Find where the given text appears and provide that cell's center as (X, Y) coordinate. 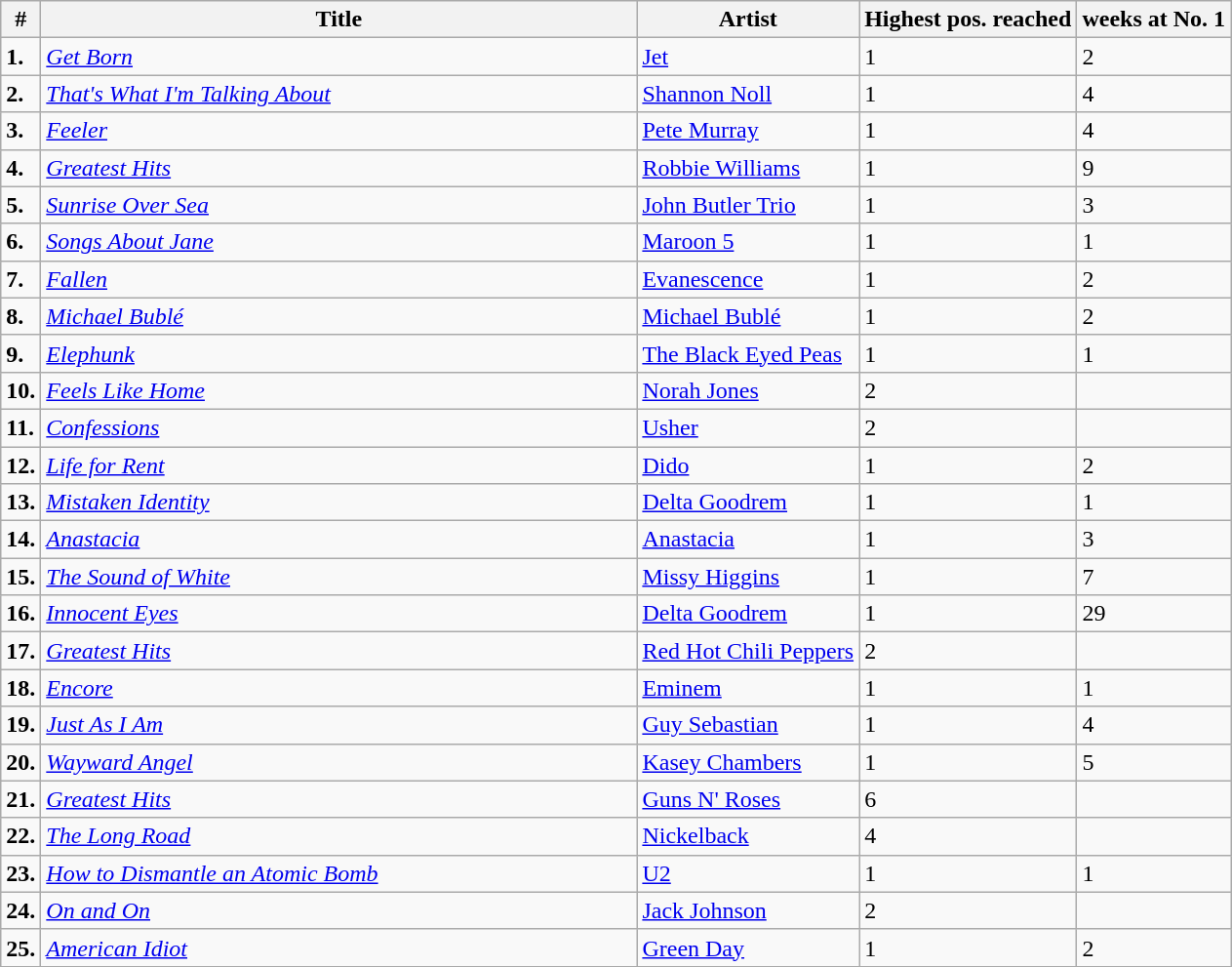
Green Day (748, 947)
24. (21, 910)
That's What I'm Talking About (339, 94)
11. (21, 427)
Innocent Eyes (339, 614)
4. (21, 168)
1. (21, 57)
Norah Jones (748, 390)
29 (1154, 614)
The Black Eyed Peas (748, 353)
14. (21, 540)
17. (21, 651)
16. (21, 614)
Highest pos. reached (968, 20)
Missy Higgins (748, 577)
Wayward Angel (339, 762)
Guns N' Roses (748, 799)
23. (21, 873)
Kasey Chambers (748, 762)
20. (21, 762)
Encore (339, 688)
22. (21, 836)
8. (21, 316)
7 (1154, 577)
Just As I Am (339, 725)
Red Hot Chili Peppers (748, 651)
Mistaken Identity (339, 503)
American Idiot (339, 947)
10. (21, 390)
Feeler (339, 131)
18. (21, 688)
5. (21, 205)
# (21, 20)
Shannon Noll (748, 94)
Usher (748, 427)
Artist (748, 20)
3. (21, 131)
15. (21, 577)
Maroon 5 (748, 242)
25. (21, 947)
9 (1154, 168)
2. (21, 94)
Pete Murray (748, 131)
21. (21, 799)
Evanescence (748, 279)
12. (21, 465)
6 (968, 799)
9. (21, 353)
Fallen (339, 279)
Songs About Jane (339, 242)
Dido (748, 465)
19. (21, 725)
Jack Johnson (748, 910)
Jet (748, 57)
Elephunk (339, 353)
On and On (339, 910)
7. (21, 279)
Confessions (339, 427)
John Butler Trio (748, 205)
Life for Rent (339, 465)
How to Dismantle an Atomic Bomb (339, 873)
5 (1154, 762)
Guy Sebastian (748, 725)
U2 (748, 873)
The Long Road (339, 836)
Feels Like Home (339, 390)
weeks at No. 1 (1154, 20)
Sunrise Over Sea (339, 205)
Eminem (748, 688)
6. (21, 242)
Robbie Williams (748, 168)
Title (339, 20)
13. (21, 503)
Nickelback (748, 836)
The Sound of White (339, 577)
Get Born (339, 57)
